Provide the [x, y] coordinate of the cell's center where the given text is located.  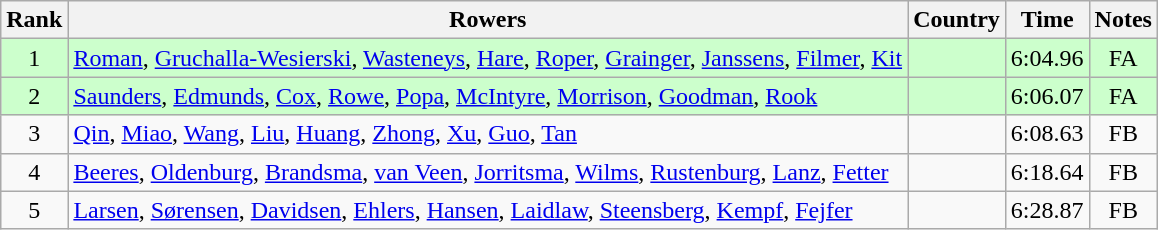
6:18.64 [1047, 172]
4 [34, 172]
6:08.63 [1047, 134]
5 [34, 210]
Larsen, Sørensen, Davidsen, Ehlers, Hansen, Laidlaw, Steensberg, Kempf, Fejfer [488, 210]
Country [957, 20]
6:28.87 [1047, 210]
2 [34, 96]
Rowers [488, 20]
6:04.96 [1047, 58]
Rank [34, 20]
Qin, Miao, Wang, Liu, Huang, Zhong, Xu, Guo, Tan [488, 134]
Roman, Gruchalla-Wesierski, Wasteneys, Hare, Roper, Grainger, Janssens, Filmer, Kit [488, 58]
6:06.07 [1047, 96]
Notes [1123, 20]
3 [34, 134]
1 [34, 58]
Time [1047, 20]
Beeres, Oldenburg, Brandsma, van Veen, Jorritsma, Wilms, Rustenburg, Lanz, Fetter [488, 172]
Saunders, Edmunds, Cox, Rowe, Popa, McIntyre, Morrison, Goodman, Rook [488, 96]
